Extract the [X, Y] coordinate from the center of the cell holding the provided text.  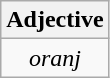
oranj [55, 58]
Adjective [55, 20]
